Extract the (X, Y) coordinate from the center of the cell holding the provided text.  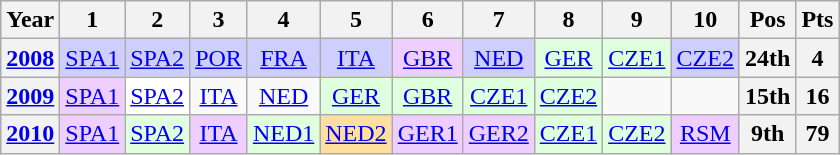
5 (356, 20)
2 (158, 20)
16 (818, 96)
1 (92, 20)
2008 (30, 58)
NED1 (283, 134)
10 (705, 20)
6 (428, 20)
GER2 (498, 134)
2010 (30, 134)
7 (498, 20)
Year (30, 20)
24th (767, 58)
Pts (818, 20)
NED2 (356, 134)
9 (637, 20)
FRA (283, 58)
Pos (767, 20)
8 (568, 20)
3 (219, 20)
GER1 (428, 134)
POR (219, 58)
9th (767, 134)
2009 (30, 96)
15th (767, 96)
RSM (705, 134)
79 (818, 134)
